Return [X, Y] of the center of cell containing provided text 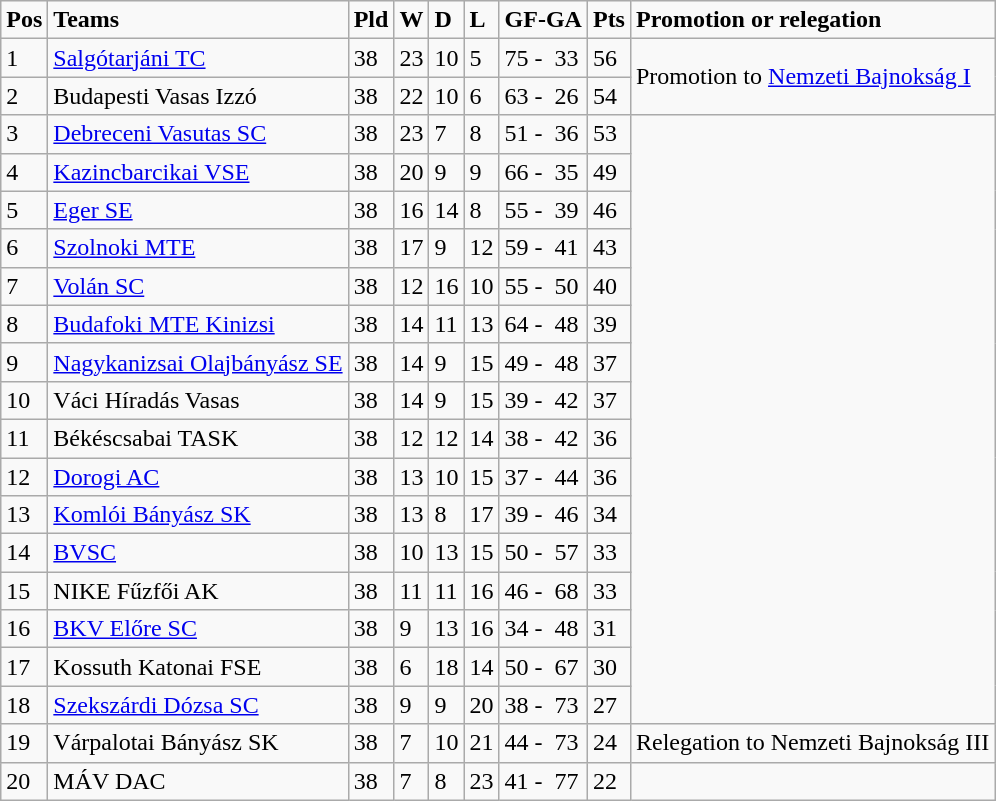
43 [608, 248]
64 - 48 [543, 324]
44 - 73 [543, 743]
L [482, 20]
Salgótarjáni TC [198, 58]
Békéscsabai TASK [198, 438]
NIKE Fűzfői AK [198, 591]
34 [608, 515]
34 - 48 [543, 629]
Pos [24, 20]
37 - 44 [543, 477]
39 - 46 [543, 515]
GF-GA [543, 20]
Budapesti Vasas Izzó [198, 96]
Szekszárdi Dózsa SC [198, 705]
50 - 57 [543, 553]
19 [24, 743]
W [412, 20]
Teams [198, 20]
38 - 73 [543, 705]
3 [24, 134]
31 [608, 629]
66 - 35 [543, 172]
54 [608, 96]
53 [608, 134]
Kazincbarcikai VSE [198, 172]
BVSC [198, 553]
Pld [371, 20]
55 - 50 [543, 286]
Pts [608, 20]
55 - 39 [543, 210]
49 [608, 172]
59 - 41 [543, 248]
38 - 42 [543, 438]
39 [608, 324]
56 [608, 58]
30 [608, 667]
Promotion to Nemzeti Bajnokság I [812, 77]
21 [482, 743]
Váci Híradás Vasas [198, 400]
63 - 26 [543, 96]
Dorogi AC [198, 477]
46 [608, 210]
39 - 42 [543, 400]
1 [24, 58]
51 - 36 [543, 134]
Komlói Bányász SK [198, 515]
Budafoki MTE Kinizsi [198, 324]
D [446, 20]
27 [608, 705]
Volán SC [198, 286]
Várpalotai Bányász SK [198, 743]
4 [24, 172]
46 - 68 [543, 591]
Relegation to Nemzeti Bajnokság III [812, 743]
49 - 48 [543, 362]
50 - 67 [543, 667]
2 [24, 96]
Promotion or relegation [812, 20]
Kossuth Katonai FSE [198, 667]
MÁV DAC [198, 781]
40 [608, 286]
Debreceni Vasutas SC [198, 134]
Szolnoki MTE [198, 248]
75 - 33 [543, 58]
Eger SE [198, 210]
24 [608, 743]
BKV Előre SC [198, 629]
Nagykanizsai Olajbányász SE [198, 362]
41 - 77 [543, 781]
